Search for the cell housing the specified text and yield its [X, Y] center coordinate. 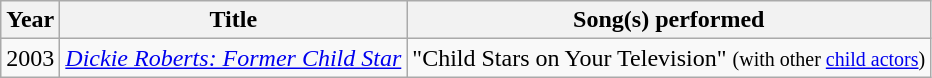
Dickie Roberts: Former Child Star [234, 58]
"Child Stars on Your Television" (with other child actors) [669, 58]
Year [30, 20]
2003 [30, 58]
Song(s) performed [669, 20]
Title [234, 20]
